Search for the cell housing the specified text and yield its (x, y) center coordinate. 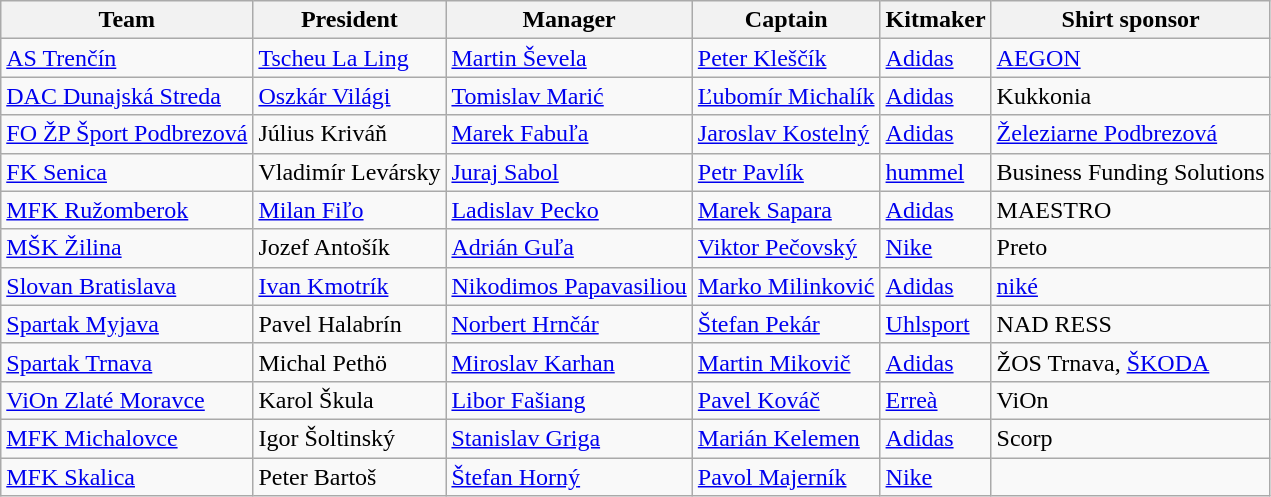
Pavel Kováč (786, 400)
Marián Kelemen (786, 438)
Martin Ševela (569, 58)
Štefan Horný (569, 477)
Viktor Pečovský (786, 248)
Spartak Myjava (127, 324)
Igor Šoltinský (350, 438)
Norbert Hrnčár (569, 324)
ViOn (1130, 400)
President (350, 20)
AEGON (1130, 58)
Business Funding Solutions (1130, 172)
Preto (1130, 248)
Pavel Halabrín (350, 324)
Ivan Kmotrík (350, 286)
AS Trenčín (127, 58)
Milan Fiľo (350, 210)
ViOn Zlaté Moravce (127, 400)
MFK Ružomberok (127, 210)
Ľubomír Michalík (786, 96)
Scorp (1130, 438)
Tomislav Marić (569, 96)
Michal Pethö (350, 362)
Manager (569, 20)
Pavol Majerník (786, 477)
NAD RESS (1130, 324)
Marek Fabuľa (569, 134)
MAESTRO (1130, 210)
Miroslav Karhan (569, 362)
Libor Fašiang (569, 400)
MFK Skalica (127, 477)
FO ŽP Šport Podbrezová (127, 134)
Petr Pavlík (786, 172)
Peter Bartoš (350, 477)
Peter Kleščík (786, 58)
Marko Milinković (786, 286)
Team (127, 20)
Nikodimos Papavasiliou (569, 286)
MŠK Žilina (127, 248)
Erreà (936, 400)
Štefan Pekár (786, 324)
Spartak Trnava (127, 362)
Ladislav Pecko (569, 210)
MFK Michalovce (127, 438)
Captain (786, 20)
FK Senica (127, 172)
DAC Dunajská Streda (127, 96)
Kukkonia (1130, 96)
Adrián Guľa (569, 248)
Slovan Bratislava (127, 286)
niké (1130, 286)
Juraj Sabol (569, 172)
Július Kriváň (350, 134)
Železiarne Podbrezová (1130, 134)
Marek Sapara (786, 210)
Jaroslav Kostelný (786, 134)
Stanislav Griga (569, 438)
Tscheu La Ling (350, 58)
Kitmaker (936, 20)
Uhlsport (936, 324)
Oszkár Világi (350, 96)
Vladimír Levársky (350, 172)
Martin Mikovič (786, 362)
hummel (936, 172)
Karol Škula (350, 400)
Jozef Antošík (350, 248)
ŽOS Trnava, ŠKODA (1130, 362)
Shirt sponsor (1130, 20)
